Locate the cell with the specified text and output its (X, Y) center coordinate. 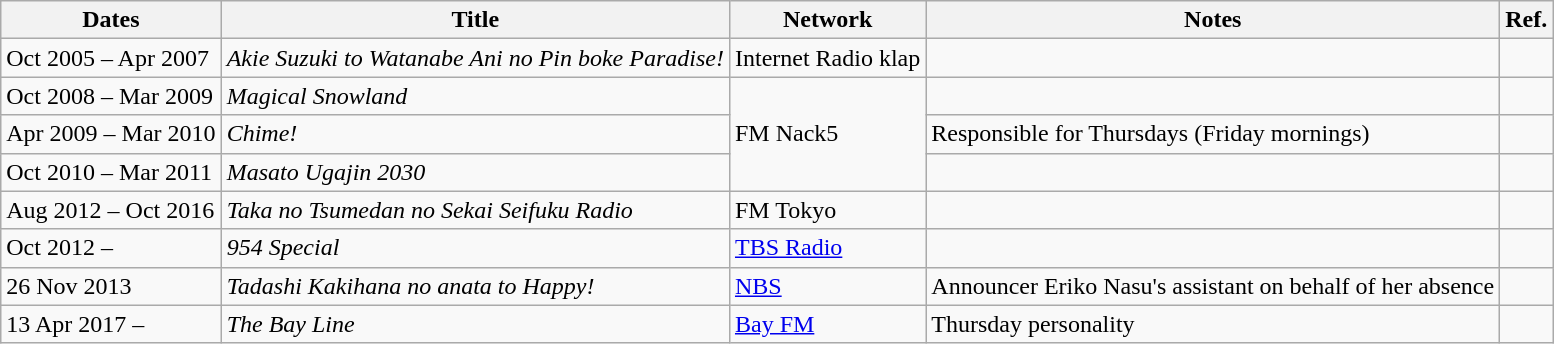
Tadashi Kakihana no anata to Happy! (475, 286)
NBS (827, 286)
TBS Radio (827, 248)
Masato Ugajin 2030 (475, 172)
The Bay Line (475, 324)
Internet Radio klap (827, 58)
FM Nack5 (827, 134)
Magical Snowland (475, 96)
Oct 2005 – Apr 2007 (111, 58)
Network (827, 20)
Announcer Eriko Nasu's assistant on behalf of her absence (1213, 286)
Title (475, 20)
Taka no Tsumedan no Sekai Seifuku Radio (475, 210)
Bay FM (827, 324)
Thursday personality (1213, 324)
Oct 2008 – Mar 2009 (111, 96)
FM Tokyo (827, 210)
13 Apr 2017 – (111, 324)
Aug 2012 – Oct 2016 (111, 210)
26 Nov 2013 (111, 286)
Apr 2009 – Mar 2010 (111, 134)
954 Special (475, 248)
Chime! (475, 134)
Akie Suzuki to Watanabe Ani no Pin boke Paradise! (475, 58)
Responsible for Thursdays (Friday mornings) (1213, 134)
Oct 2010 – Mar 2011 (111, 172)
Dates (111, 20)
Notes (1213, 20)
Ref. (1526, 20)
Oct 2012 – (111, 248)
